Pinpoint the cell where the given text exists, returning its (X, Y) midpoint coordinate. 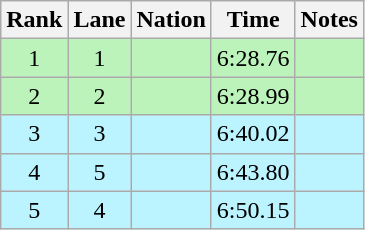
6:40.02 (253, 134)
6:43.80 (253, 172)
Time (253, 20)
Nation (171, 20)
6:28.99 (253, 96)
Notes (329, 20)
6:50.15 (253, 210)
Lane (100, 20)
6:28.76 (253, 58)
Rank (34, 20)
